Return the (x, y) coordinate for the center point of the cell that contains the specified text.  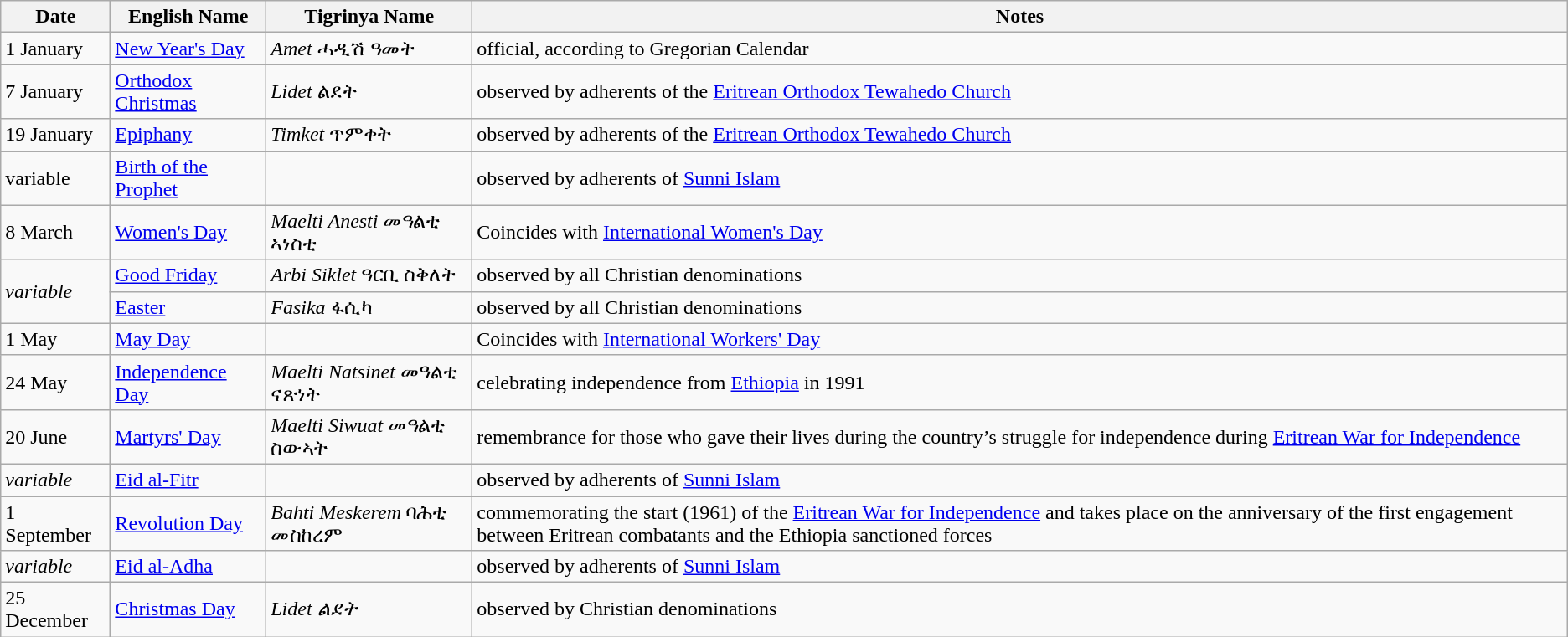
Birth of the Prophet (188, 177)
Arbi Siklet ዓርቢ ስቅለት (369, 275)
24 May (55, 382)
Epiphany (188, 135)
Good Friday (188, 275)
Women's Day (188, 233)
20 June (55, 437)
May Day (188, 339)
Maelti Anesti መዓልቲ ኣነስቲ (369, 233)
Martyrs' Day (188, 437)
Independence Day (188, 382)
Coincides with International Workers' Day (1020, 339)
English Name (188, 17)
Bahti Meskerem ባሕቲ መስከረም (369, 522)
Eid al-Fitr (188, 480)
Orthodox Christmas (188, 92)
1 May (55, 339)
celebrating independence from Ethiopia in 1991 (1020, 382)
Amet ሓዲሽ ዓመት (369, 49)
official, according to Gregorian Calendar (1020, 49)
19 January (55, 135)
New Year's Day (188, 49)
Maelti Siwuat መዓልቲ ስውኣት (369, 437)
Maelti Natsinet መዓልቲ ናጽነት (369, 382)
1 September (55, 522)
remembrance for those who gave their lives during the country’s struggle for independence during Eritrean War for Independence (1020, 437)
25 December (55, 609)
7 January (55, 92)
Coincides with International Women's Day (1020, 233)
Timket ጥምቀት (369, 135)
Christmas Day (188, 609)
Revolution Day (188, 522)
Eid al-Adha (188, 567)
Tigrinya Name (369, 17)
Fasika ፋሲካ (369, 307)
1 January (55, 49)
Notes (1020, 17)
Date (55, 17)
observed by Christian denominations (1020, 609)
Easter (188, 307)
8 March (55, 233)
